Detect which cell encompasses the target text, then output its [X, Y] center coordinate. 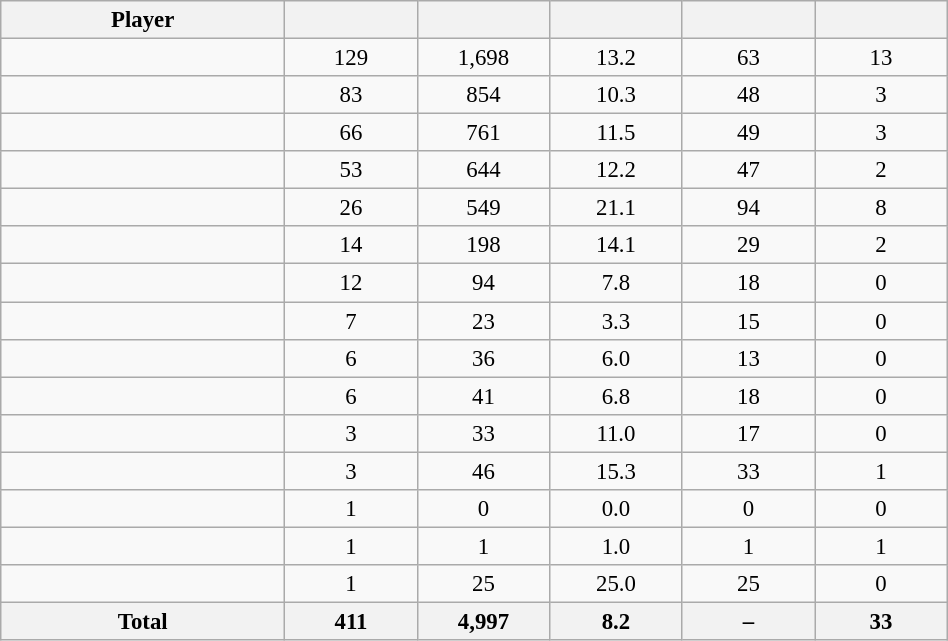
12.2 [616, 170]
15 [748, 321]
0.0 [616, 509]
17 [748, 433]
7.8 [616, 283]
8.2 [616, 621]
11.0 [616, 433]
Total [143, 621]
66 [351, 133]
549 [483, 208]
– [748, 621]
1,698 [483, 58]
29 [748, 245]
49 [748, 133]
1.0 [616, 546]
53 [351, 170]
11.5 [616, 133]
23 [483, 321]
36 [483, 358]
4,997 [483, 621]
14 [351, 245]
13.2 [616, 58]
46 [483, 471]
10.3 [616, 95]
644 [483, 170]
83 [351, 95]
25.0 [616, 584]
129 [351, 58]
21.1 [616, 208]
26 [351, 208]
48 [748, 95]
6.8 [616, 396]
761 [483, 133]
41 [483, 396]
854 [483, 95]
6.0 [616, 358]
12 [351, 283]
Player [143, 20]
47 [748, 170]
411 [351, 621]
63 [748, 58]
7 [351, 321]
8 [882, 208]
15.3 [616, 471]
14.1 [616, 245]
3.3 [616, 321]
198 [483, 245]
